Scan for the cell matching the given text and deliver its (x, y) coordinate at center. 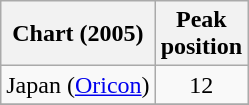
Chart (2005) (78, 34)
Japan (Oricon) (78, 85)
Peakposition (201, 34)
12 (201, 85)
